Output the [x, y] coordinate of the center of the cell containing the given text.  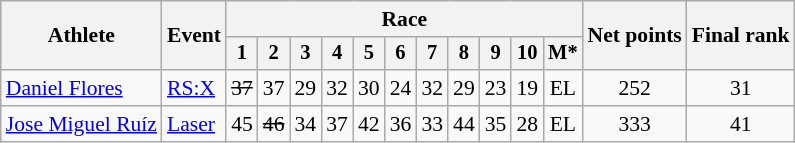
4 [337, 54]
Athlete [82, 36]
35 [496, 124]
46 [274, 124]
44 [464, 124]
31 [741, 88]
10 [527, 54]
Laser [194, 124]
2 [274, 54]
252 [635, 88]
41 [741, 124]
Daniel Flores [82, 88]
42 [369, 124]
333 [635, 124]
Race [404, 19]
28 [527, 124]
5 [369, 54]
34 [306, 124]
RS:X [194, 88]
6 [401, 54]
8 [464, 54]
M* [562, 54]
Event [194, 36]
36 [401, 124]
19 [527, 88]
Final rank [741, 36]
7 [432, 54]
9 [496, 54]
30 [369, 88]
45 [242, 124]
23 [496, 88]
33 [432, 124]
3 [306, 54]
Net points [635, 36]
24 [401, 88]
Jose Miguel Ruíz [82, 124]
1 [242, 54]
